Return the [x, y] coordinate for the center point of the cell that contains the specified text.  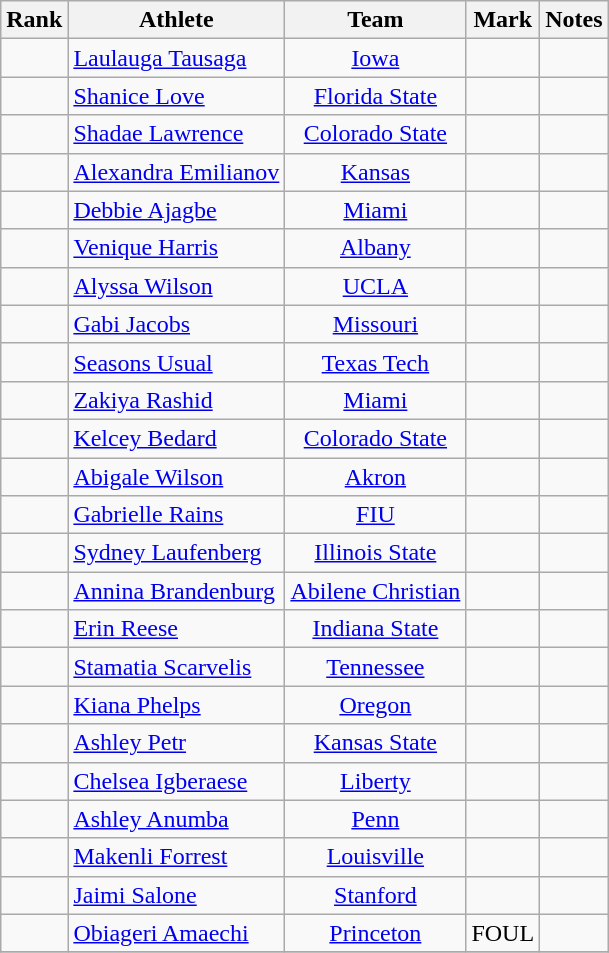
Annina Brandenburg [176, 591]
Missouri [376, 324]
UCLA [376, 286]
Abigale Wilson [176, 477]
Kiana Phelps [176, 705]
Seasons Usual [176, 362]
Abilene Christian [376, 591]
Texas Tech [376, 362]
Kelcey Bedard [176, 438]
Princeton [376, 933]
Stamatia Scarvelis [176, 667]
Notes [574, 20]
Debbie Ajagbe [176, 210]
Jaimi Salone [176, 895]
Indiana State [376, 629]
Erin Reese [176, 629]
FOUL [503, 933]
FIU [376, 515]
Alyssa Wilson [176, 286]
Ashley Anumba [176, 819]
Oregon [376, 705]
Louisville [376, 857]
Mark [503, 20]
Iowa [376, 58]
Penn [376, 819]
Team [376, 20]
Shadae Lawrence [176, 134]
Kansas [376, 172]
Sydney Laufenberg [176, 553]
Albany [376, 248]
Illinois State [376, 553]
Liberty [376, 781]
Ashley Petr [176, 743]
Athlete [176, 20]
Rank [34, 20]
Stanford [376, 895]
Zakiya Rashid [176, 400]
Makenli Forrest [176, 857]
Akron [376, 477]
Obiageri Amaechi [176, 933]
Gabrielle Rains [176, 515]
Venique Harris [176, 248]
Gabi Jacobs [176, 324]
Florida State [376, 96]
Kansas State [376, 743]
Shanice Love [176, 96]
Laulauga Tausaga [176, 58]
Alexandra Emilianov [176, 172]
Chelsea Igberaese [176, 781]
Tennessee [376, 667]
